Detect which cell encompasses the target text, then output its [X, Y] center coordinate. 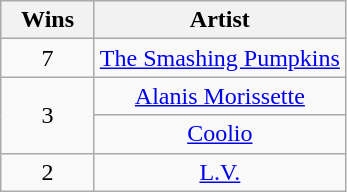
Wins [48, 20]
7 [48, 58]
L.V. [220, 172]
The Smashing Pumpkins [220, 58]
2 [48, 172]
Coolio [220, 134]
Alanis Morissette [220, 96]
Artist [220, 20]
3 [48, 115]
